Capture the cell that displays the provided text and extract its (x, y) central coordinate. 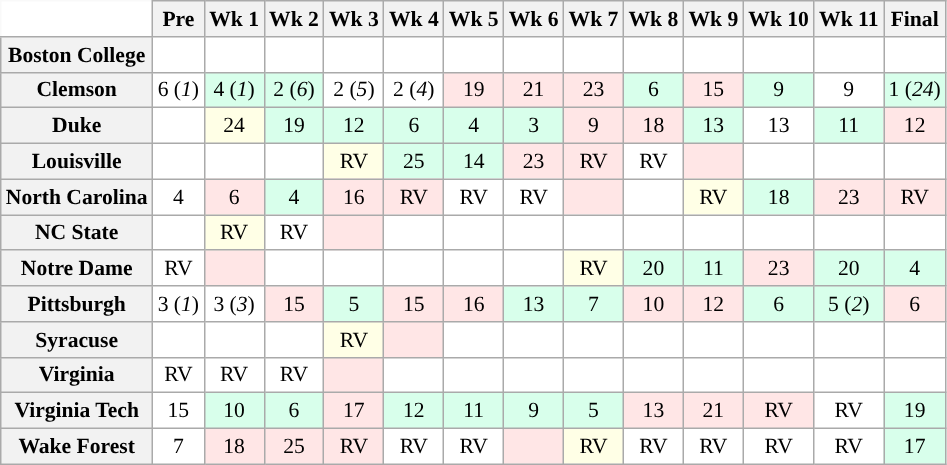
24 (234, 126)
3 (534, 126)
Louisville (77, 162)
2 (6) (294, 90)
Wk 1 (234, 19)
North Carolina (77, 197)
6 (1) (179, 90)
Wk 2 (294, 19)
Wk 4 (414, 19)
Virginia (77, 375)
Wake Forest (77, 447)
3 (3) (234, 304)
Duke (77, 126)
Wk 8 (653, 19)
3 (1) (179, 304)
Wk 10 (778, 19)
Virginia Tech (77, 411)
Pittsburgh (77, 304)
Final (915, 19)
5 (2) (849, 304)
Wk 6 (534, 19)
Wk 7 (594, 19)
2 (4) (414, 90)
Clemson (77, 90)
Pre (179, 19)
Notre Dame (77, 269)
Wk 3 (354, 19)
Boston College (77, 55)
Wk 11 (849, 19)
Syracuse (77, 340)
4 (1) (234, 90)
Wk 9 (713, 19)
1 (24) (915, 90)
Wk 5 (474, 19)
2 (5) (354, 90)
NC State (77, 233)
14 (474, 162)
